From the cell containing the given text, extract its center point as (X, Y) coordinate. 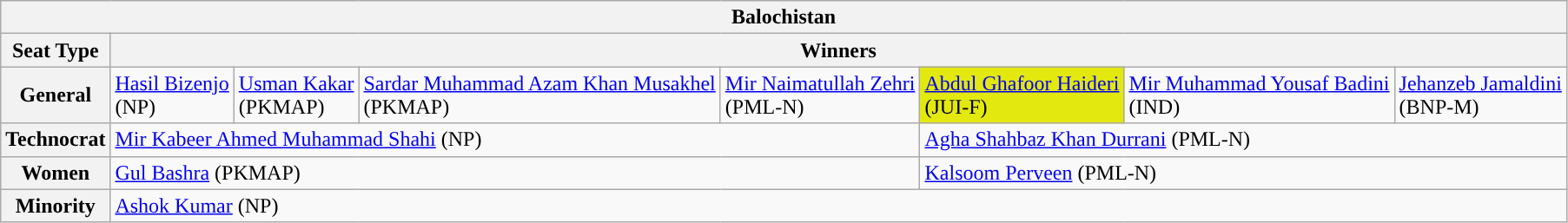
Kalsoom Perveen (PML-N) (1243, 173)
Minority (56, 206)
Mir Muhammad Yousaf Badini(IND) (1260, 95)
Mir Naimatullah Zehri(PML-N) (820, 95)
Seat Type (56, 50)
Ashok Kumar (NP) (838, 206)
Usman Kakar(PKMAP) (296, 95)
General (56, 95)
Sardar Muhammad Azam Khan Musakhel(PKMAP) (539, 95)
Agha Shahbaz Khan Durrani (PML-N) (1243, 140)
Abdul Ghafoor Haideri(JUI-F) (1022, 95)
Hasil Bizenjo(NP) (172, 95)
Balochistan (784, 17)
Technocrat (56, 140)
Gul Bashra (PKMAP) (515, 173)
Winners (838, 50)
Women (56, 173)
Jehanzeb Jamaldini(BNP-M) (1480, 95)
Mir Kabeer Ahmed Muhammad Shahi (NP) (515, 140)
